Provide the [x, y] coordinate of the cell's center where the given text is located.  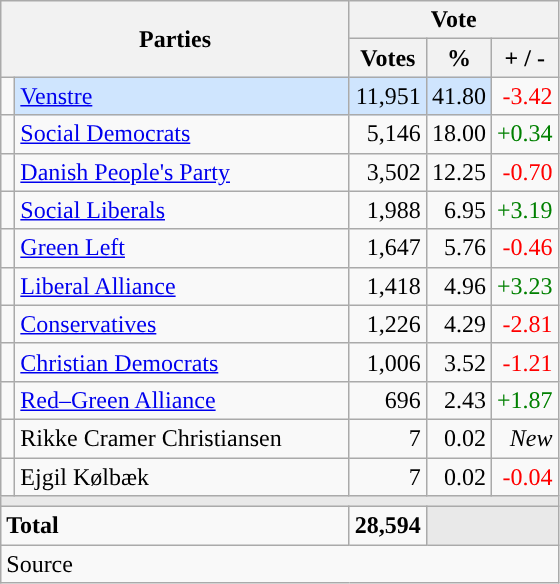
1,647 [388, 248]
6.95 [458, 210]
Total [176, 526]
Parties [176, 39]
-3.42 [524, 96]
New [524, 438]
-1.21 [524, 362]
-2.81 [524, 324]
-0.70 [524, 172]
5.76 [458, 248]
Rikke Cramer Christiansen [182, 438]
+0.34 [524, 134]
1,006 [388, 362]
11,951 [388, 96]
1,418 [388, 286]
Social Democrats [182, 134]
+3.19 [524, 210]
1,226 [388, 324]
% [458, 58]
Danish People's Party [182, 172]
+ / - [524, 58]
+1.87 [524, 400]
3,502 [388, 172]
Conservatives [182, 324]
696 [388, 400]
Green Left [182, 248]
12.25 [458, 172]
28,594 [388, 526]
-0.46 [524, 248]
4.29 [458, 324]
5,146 [388, 134]
Venstre [182, 96]
-0.04 [524, 477]
Votes [388, 58]
+3.23 [524, 286]
18.00 [458, 134]
Red–Green Alliance [182, 400]
Liberal Alliance [182, 286]
Ejgil Kølbæk [182, 477]
Vote [454, 20]
Source [280, 564]
4.96 [458, 286]
3.52 [458, 362]
1,988 [388, 210]
Christian Democrats [182, 362]
2.43 [458, 400]
Social Liberals [182, 210]
41.80 [458, 96]
